Identify which cell holds the provided text, then report its (X, Y) central coordinate. 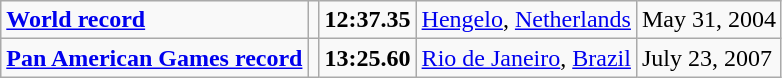
July 23, 2007 (708, 58)
Rio de Janeiro, Brazil (526, 58)
May 31, 2004 (708, 20)
Hengelo, Netherlands (526, 20)
12:37.35 (368, 20)
13:25.60 (368, 58)
World record (154, 20)
Pan American Games record (154, 58)
